Locate the cell with the specified text and output its [X, Y] center coordinate. 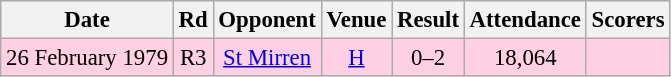
R3 [193, 58]
Venue [356, 20]
0–2 [428, 58]
Result [428, 20]
Date [88, 20]
Opponent [267, 20]
H [356, 58]
26 February 1979 [88, 58]
Rd [193, 20]
Scorers [628, 20]
St Mirren [267, 58]
Attendance [525, 20]
18,064 [525, 58]
